Extract the (X, Y) coordinate from the center of the cell holding the provided text.  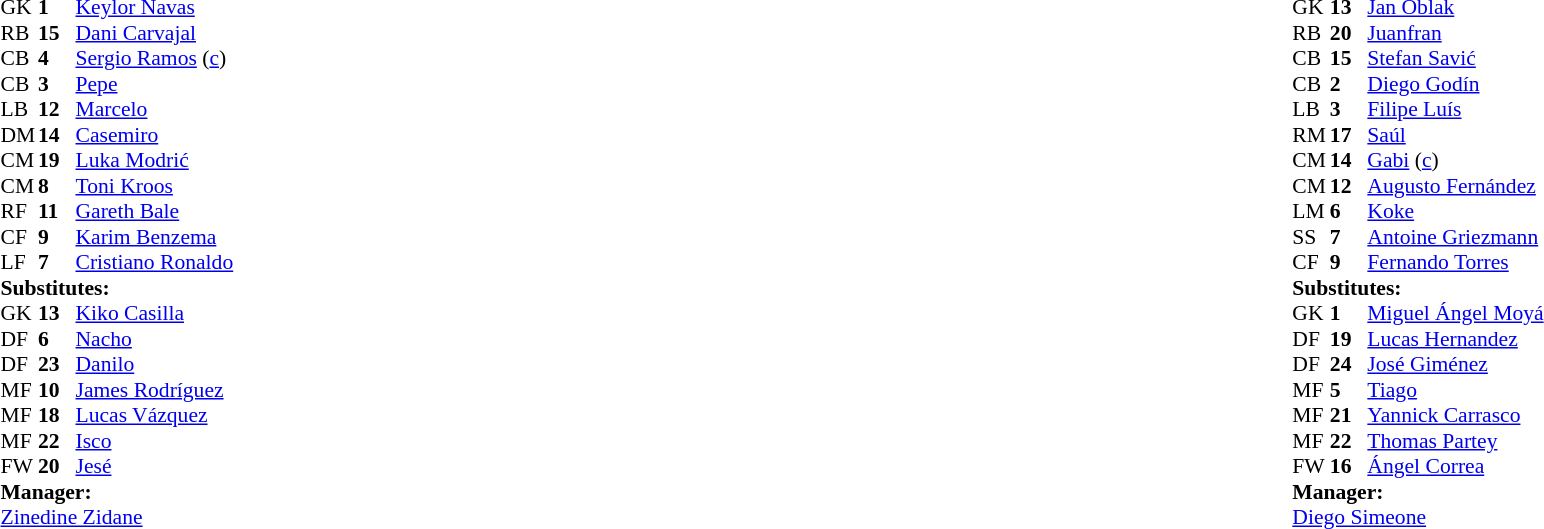
23 (57, 365)
José Giménez (1455, 365)
16 (1349, 467)
1 (1349, 313)
James Rodríguez (155, 390)
LM (1311, 211)
Karim Benzema (155, 237)
10 (57, 390)
Ángel Correa (1455, 467)
Pepe (155, 84)
24 (1349, 365)
Gabi (c) (1455, 161)
Augusto Fernández (1455, 186)
17 (1349, 135)
21 (1349, 415)
Toni Kroos (155, 186)
Dani Carvajal (155, 33)
SS (1311, 237)
18 (57, 415)
Diego Godín (1455, 84)
Saúl (1455, 135)
LF (19, 263)
Lucas Hernandez (1455, 339)
Casemiro (155, 135)
Juanfran (1455, 33)
RM (1311, 135)
13 (57, 313)
Cristiano Ronaldo (155, 263)
DM (19, 135)
11 (57, 211)
Isco (155, 441)
Miguel Ángel Moyá (1455, 313)
Sergio Ramos (c) (155, 59)
Thomas Partey (1455, 441)
Marcelo (155, 109)
4 (57, 59)
Jesé (155, 467)
RF (19, 211)
8 (57, 186)
Nacho (155, 339)
Stefan Savić (1455, 59)
2 (1349, 84)
Tiago (1455, 390)
Lucas Vázquez (155, 415)
5 (1349, 390)
Filipe Luís (1455, 109)
Yannick Carrasco (1455, 415)
Luka Modrić (155, 161)
Gareth Bale (155, 211)
Kiko Casilla (155, 313)
Koke (1455, 211)
Antoine Griezmann (1455, 237)
Fernando Torres (1455, 263)
Danilo (155, 365)
